Output the [X, Y] coordinate of the center of the cell containing the given text.  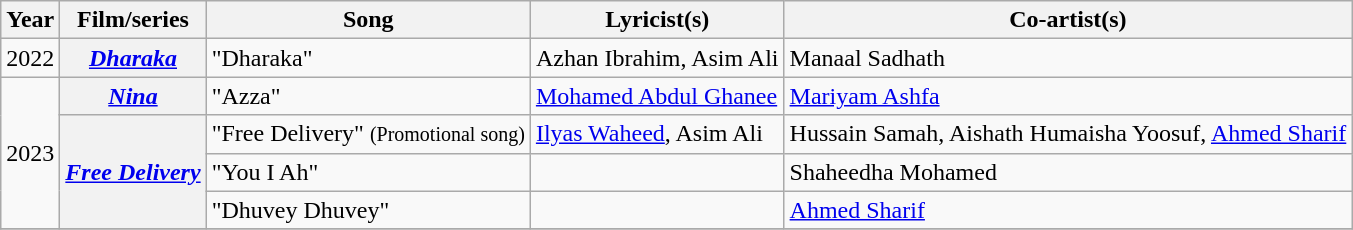
"Azza" [368, 96]
Lyricist(s) [657, 20]
Film/series [133, 20]
Hussain Samah, Aishath Humaisha Yoosuf, Ahmed Sharif [1068, 134]
Azhan Ibrahim, Asim Ali [657, 58]
"You I Ah" [368, 172]
Nina [133, 96]
Manaal Sadhath [1068, 58]
Mohamed Abdul Ghanee [657, 96]
2023 [30, 153]
Ahmed Sharif [1068, 210]
Free Delivery [133, 172]
Shaheedha Mohamed [1068, 172]
Co-artist(s) [1068, 20]
Year [30, 20]
Mariyam Ashfa [1068, 96]
Ilyas Waheed, Asim Ali [657, 134]
"Dhuvey Dhuvey" [368, 210]
"Dharaka" [368, 58]
Dharaka [133, 58]
"Free Delivery" (Promotional song) [368, 134]
2022 [30, 58]
Song [368, 20]
